Search for the cell housing the specified text and yield its (x, y) center coordinate. 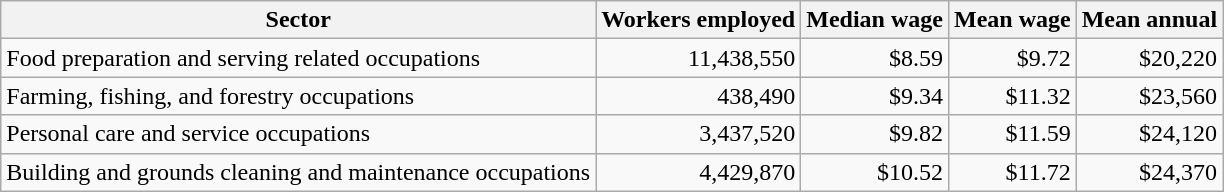
$9.82 (875, 134)
$11.32 (1012, 96)
11,438,550 (698, 58)
$24,370 (1149, 172)
$23,560 (1149, 96)
$8.59 (875, 58)
Farming, fishing, and forestry occupations (298, 96)
$9.34 (875, 96)
Mean annual (1149, 20)
Median wage (875, 20)
$9.72 (1012, 58)
$10.52 (875, 172)
Building and grounds cleaning and maintenance occupations (298, 172)
Food preparation and serving related occupations (298, 58)
$11.59 (1012, 134)
$11.72 (1012, 172)
4,429,870 (698, 172)
438,490 (698, 96)
Workers employed (698, 20)
Personal care and service occupations (298, 134)
$24,120 (1149, 134)
Mean wage (1012, 20)
$20,220 (1149, 58)
Sector (298, 20)
3,437,520 (698, 134)
